From the cell containing the given text, extract its center point as (x, y) coordinate. 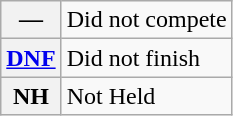
Did not finish (146, 58)
NH (31, 96)
Did not compete (146, 20)
— (31, 20)
DNF (31, 58)
Not Held (146, 96)
